From the cell containing the given text, extract its center point as (X, Y) coordinate. 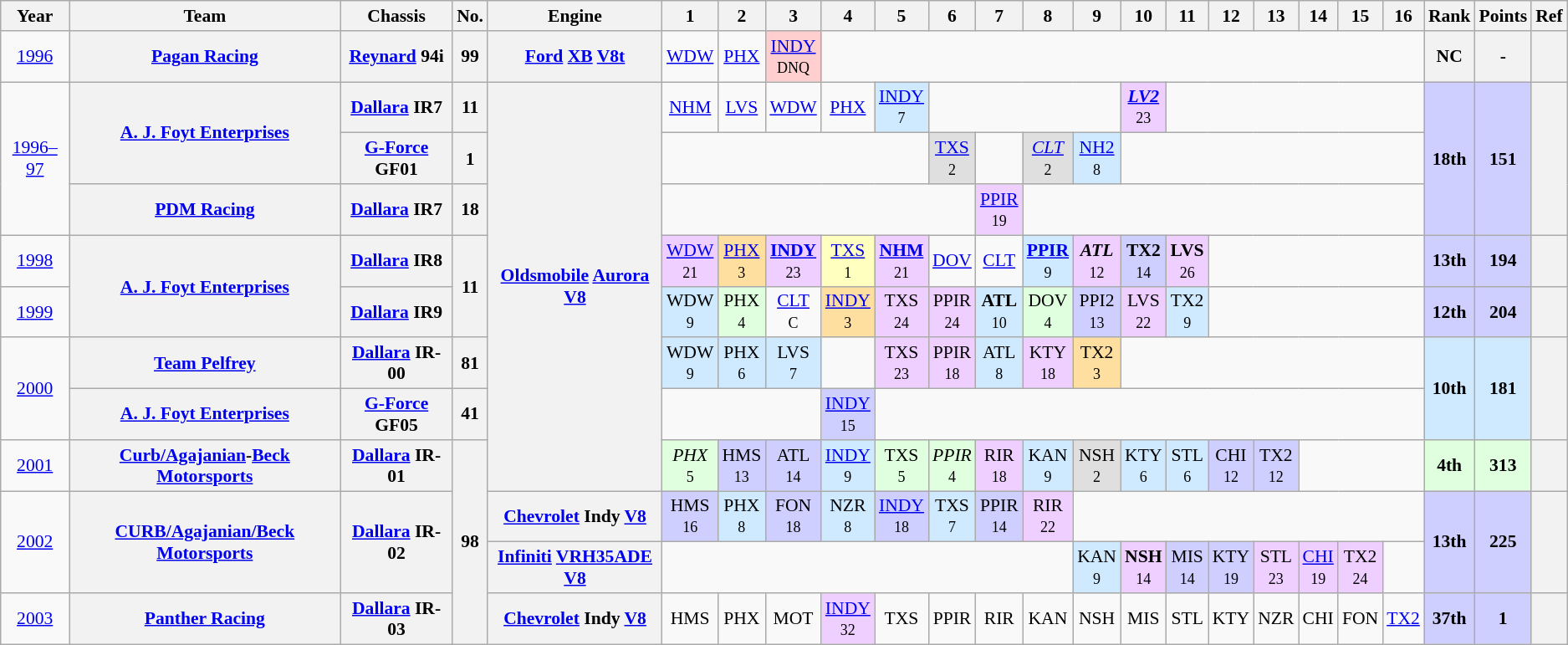
10th (1450, 389)
TXS23 (901, 363)
37th (1450, 619)
LVS (741, 107)
INDY18 (901, 517)
NZR (1276, 619)
G-Force GF05 (396, 415)
ATL8 (999, 363)
7 (999, 16)
181 (1503, 389)
CLT2 (1048, 159)
INDY9 (848, 465)
15 (1360, 16)
CHI19 (1318, 567)
CURB/Agajanian/Beck Motorsports (205, 542)
TX29 (1187, 311)
Team Pelfrey (205, 363)
LV223 (1144, 107)
3 (793, 16)
2000 (35, 389)
LVS26 (1187, 261)
1996 (35, 57)
Year (35, 16)
18th (1450, 159)
TXS7 (952, 517)
NSH14 (1144, 567)
5 (901, 16)
NH28 (1097, 159)
PPIR9 (1048, 261)
13 (1276, 16)
Infiniti VRH35ADE V8 (575, 567)
PHX6 (741, 363)
2001 (35, 465)
TX224 (1360, 567)
81 (470, 363)
INDY32 (848, 619)
Dallara IR-03 (396, 619)
98 (470, 542)
PHX3 (741, 261)
14 (1318, 16)
PPIR24 (952, 311)
CHI (1318, 619)
KTY6 (1144, 465)
WDW21 (690, 261)
NSH (1097, 619)
Curb/Agajanian-Beck Motorsports (205, 465)
TXS5 (901, 465)
HMS13 (741, 465)
1996–97 (35, 159)
CLT (999, 261)
LVS22 (1144, 311)
FON18 (793, 517)
TX214 (1144, 261)
Dallara IR-00 (396, 363)
MOT (793, 619)
KTY (1231, 619)
INDY7 (901, 107)
INDYDNQ (793, 57)
204 (1503, 311)
ATL10 (999, 311)
151 (1503, 159)
TX23 (1097, 363)
16 (1403, 16)
TX2 (1403, 619)
NHM (690, 107)
2003 (35, 619)
Dallara IR9 (396, 311)
8 (1048, 16)
CLTC (793, 311)
TXS24 (901, 311)
Dallara IR8 (396, 261)
NSH2 (1097, 465)
FON (1360, 619)
Dallara IR-01 (396, 465)
TXS1 (848, 261)
Chassis (396, 16)
Oldsmobile Aurora V8 (575, 286)
RIR (999, 619)
NHM21 (901, 261)
10 (1144, 16)
12th (1450, 311)
Ford XB V8t (575, 57)
Rank (1450, 16)
12 (1231, 16)
NZR8 (848, 517)
CHI12 (1231, 465)
Engine (575, 16)
6 (952, 16)
PPIR14 (999, 517)
1999 (35, 311)
9 (1097, 16)
STL23 (1276, 567)
99 (470, 57)
STL6 (1187, 465)
2 (741, 16)
HMS (690, 619)
PPI213 (1097, 311)
HMS16 (690, 517)
TXS (901, 619)
MIS14 (1187, 567)
Team (205, 16)
PPIR4 (952, 465)
NC (1450, 57)
Points (1503, 16)
KTY19 (1231, 567)
KTY18 (1048, 363)
ATL12 (1097, 261)
RIR18 (999, 465)
18 (470, 209)
41 (470, 415)
4 (848, 16)
194 (1503, 261)
Dallara IR-02 (396, 542)
RIR22 (1048, 517)
PHX5 (690, 465)
INDY23 (793, 261)
PHX8 (741, 517)
PPIR (952, 619)
Ref (1549, 16)
G-Force GF01 (396, 159)
INDY15 (848, 415)
- (1503, 57)
313 (1503, 465)
ATL14 (793, 465)
DOV4 (1048, 311)
1998 (35, 261)
Reynard 94i (396, 57)
LVS7 (793, 363)
PPIR18 (952, 363)
DOV (952, 261)
2002 (35, 542)
4th (1450, 465)
PPIR19 (999, 209)
INDY3 (848, 311)
KAN (1048, 619)
PDM Racing (205, 209)
PHX4 (741, 311)
Panther Racing (205, 619)
MIS (1144, 619)
Pagan Racing (205, 57)
TXS2 (952, 159)
STL (1187, 619)
TX212 (1276, 465)
No. (470, 16)
225 (1503, 542)
